Locate the cell with the specified text and output its (x, y) center coordinate. 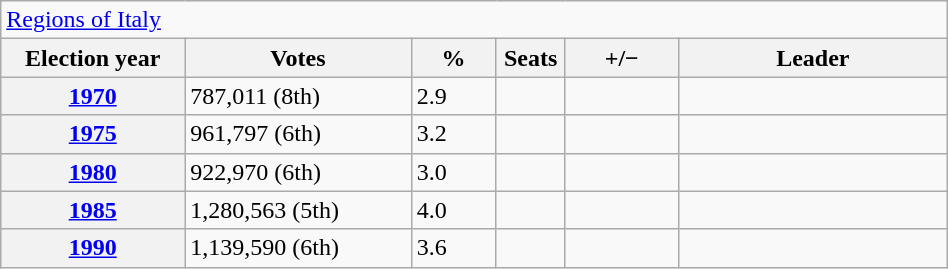
1,139,590 (6th) (298, 248)
1,280,563 (5th) (298, 210)
3.2 (454, 134)
% (454, 58)
2.9 (454, 96)
922,970 (6th) (298, 172)
Seats (530, 58)
787,011 (8th) (298, 96)
1985 (93, 210)
3.6 (454, 248)
1990 (93, 248)
Regions of Italy (474, 20)
3.0 (454, 172)
4.0 (454, 210)
Votes (298, 58)
1970 (93, 96)
Leader (812, 58)
1980 (93, 172)
961,797 (6th) (298, 134)
Election year (93, 58)
+/− (622, 58)
1975 (93, 134)
